Scan for the cell matching the given text and deliver its (X, Y) coordinate at center. 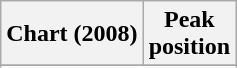
Chart (2008) (72, 34)
Peakposition (189, 34)
